Locate the cell with the specified text and output its [X, Y] center coordinate. 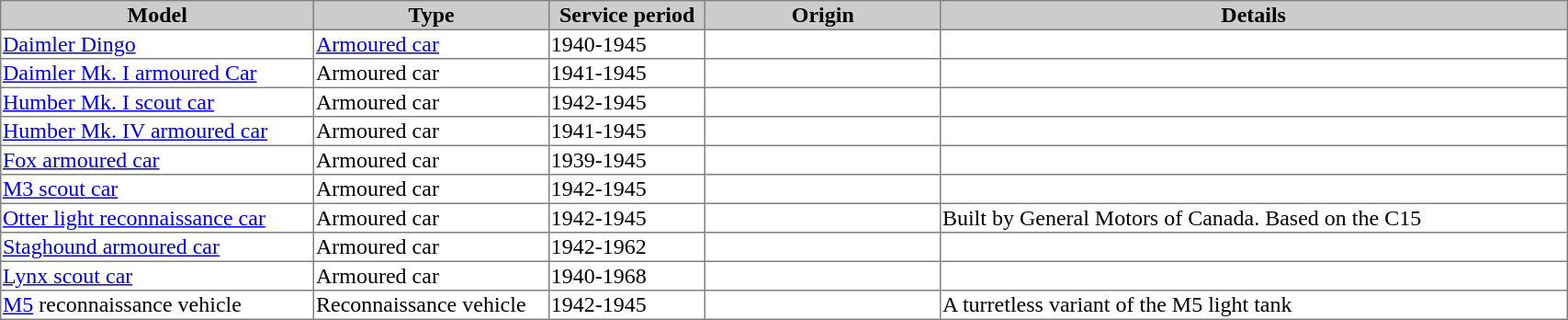
Otter light reconnaissance car [158, 218]
M3 scout car [158, 189]
Service period [626, 16]
1942-1962 [626, 247]
Daimler Mk. I armoured Car [158, 74]
Type [432, 16]
Humber Mk. I scout car [158, 102]
1939-1945 [626, 160]
Reconnaissance vehicle [432, 305]
Staghound armoured car [158, 247]
Daimler Dingo [158, 44]
Lynx scout car [158, 276]
A turretless variant of the M5 light tank [1254, 305]
Built by General Motors of Canada. Based on the C15 [1254, 218]
1940-1945 [626, 44]
Model [158, 16]
1940-1968 [626, 276]
M5 reconnaissance vehicle [158, 305]
Fox armoured car [158, 160]
Origin [823, 16]
Humber Mk. IV armoured car [158, 131]
Details [1254, 16]
